For the text-containing cell, return its midpoint in (x, y) coordinate format. 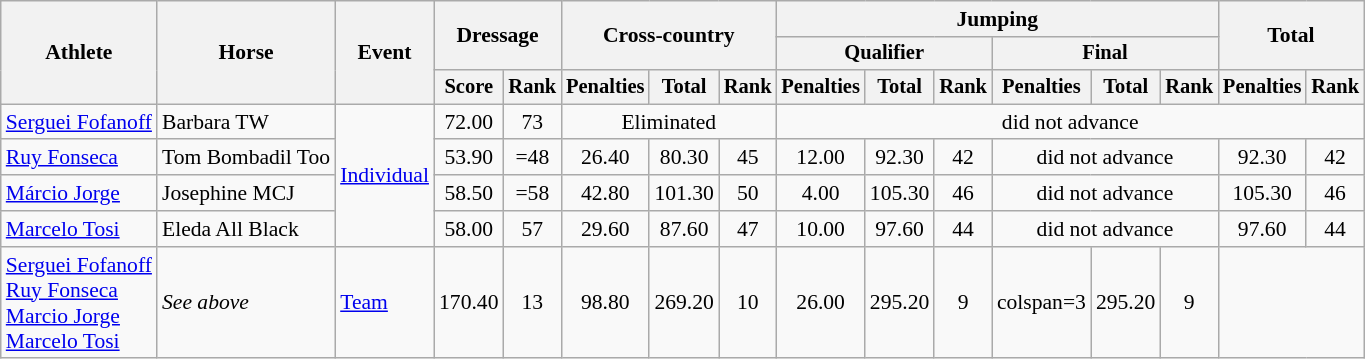
Barbara TW (246, 122)
98.80 (605, 303)
80.30 (684, 158)
Serguei FofanoffRuy FonsecaMarcio JorgeMarcelo Tosi (79, 303)
Jumping (997, 19)
58.00 (468, 229)
12.00 (820, 158)
colspan=3 (1042, 303)
Marcelo Tosi (79, 229)
29.60 (605, 229)
170.40 (468, 303)
57 (533, 229)
Márcio Jorge (79, 193)
58.50 (468, 193)
Ruy Fonseca (79, 158)
Cross-country (668, 36)
=58 (533, 193)
Final (1105, 54)
Team (384, 303)
Serguei Fofanoff (79, 122)
10.00 (820, 229)
53.90 (468, 158)
Eleda All Black (246, 229)
=48 (533, 158)
See above (246, 303)
47 (748, 229)
269.20 (684, 303)
Horse (246, 52)
4.00 (820, 193)
Individual (384, 175)
Josephine MCJ (246, 193)
87.60 (684, 229)
10 (748, 303)
Athlete (79, 52)
42.80 (605, 193)
45 (748, 158)
13 (533, 303)
26.00 (820, 303)
Eliminated (668, 122)
26.40 (605, 158)
Event (384, 52)
Score (468, 87)
73 (533, 122)
50 (748, 193)
72.00 (468, 122)
Tom Bombadil Too (246, 158)
Qualifier (884, 54)
Dressage (498, 36)
101.30 (684, 193)
